Return the (x, y) coordinate for the center point of the cell that contains the specified text.  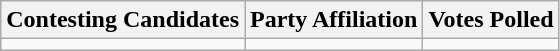
Party Affiliation (334, 20)
Contesting Candidates (123, 20)
Votes Polled (491, 20)
